Provide the (X, Y) coordinate of the cell's center where the given text is located.  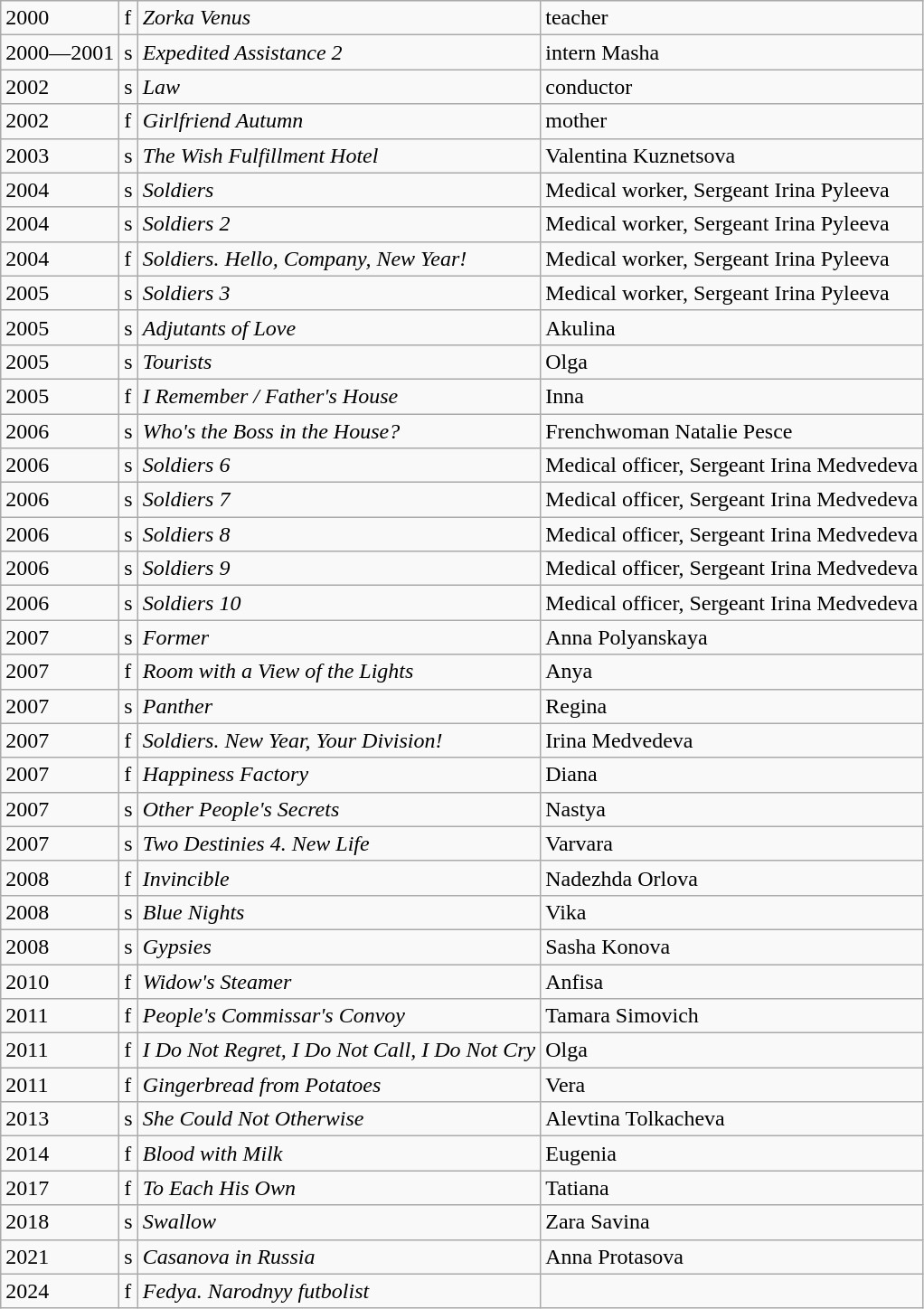
Fedya. Narodnyy futbolist (339, 1291)
Room with a View of the Lights (339, 672)
Tatiana (732, 1188)
Diana (732, 775)
Soldiers 3 (339, 293)
Other People's Secrets (339, 809)
Soldiers (339, 190)
Soldiers. Hello, Company, New Year! (339, 259)
Tamara Simovich (732, 1016)
Adjutants of Love (339, 327)
2018 (60, 1222)
Soldiers 7 (339, 500)
2000 (60, 18)
Zorka Venus (339, 18)
Blue Nights (339, 912)
Widow's Steamer (339, 981)
Soldiers 10 (339, 603)
Vika (732, 912)
Valentina Kuznetsova (732, 155)
2000—2001 (60, 52)
Expedited Assistance 2 (339, 52)
I Remember / Father's House (339, 396)
2003 (60, 155)
mother (732, 121)
Gingerbread from Potatoes (339, 1085)
Casanova in Russia (339, 1257)
intern Masha (732, 52)
Panther (339, 706)
I Do Not Regret, I Do Not Call, I Do Not Cry (339, 1050)
Anfisa (732, 981)
Invincible (339, 878)
2013 (60, 1119)
Frenchwoman Natalie Pesce (732, 431)
Sasha Konova (732, 946)
teacher (732, 18)
Anna Protasova (732, 1257)
2021 (60, 1257)
Gypsies (339, 946)
Eugenia (732, 1154)
Happiness Factory (339, 775)
Soldiers 6 (339, 466)
Akulina (732, 327)
conductor (732, 87)
Irina Medvedeva (732, 740)
Varvara (732, 843)
Girlfriend Autumn (339, 121)
Vera (732, 1085)
Tourists (339, 362)
Soldiers 8 (339, 534)
Two Destinies 4. New Life (339, 843)
2017 (60, 1188)
Soldiers 2 (339, 224)
Law (339, 87)
To Each His Own (339, 1188)
2024 (60, 1291)
Zara Savina (732, 1222)
Blood with Milk (339, 1154)
Former (339, 637)
Soldiers 9 (339, 569)
People's Commissar's Convoy (339, 1016)
Swallow (339, 1222)
Regina (732, 706)
Nadezhda Orlova (732, 878)
Who's the Boss in the House? (339, 431)
Anya (732, 672)
She Could Not Otherwise (339, 1119)
The Wish Fulfillment Hotel (339, 155)
Anna Polyanskaya (732, 637)
Alevtina Tolkacheva (732, 1119)
2014 (60, 1154)
Nastya (732, 809)
2010 (60, 981)
Inna (732, 396)
Soldiers. New Year, Your Division! (339, 740)
